Extract the (X, Y) coordinate from the center of the cell holding the provided text.  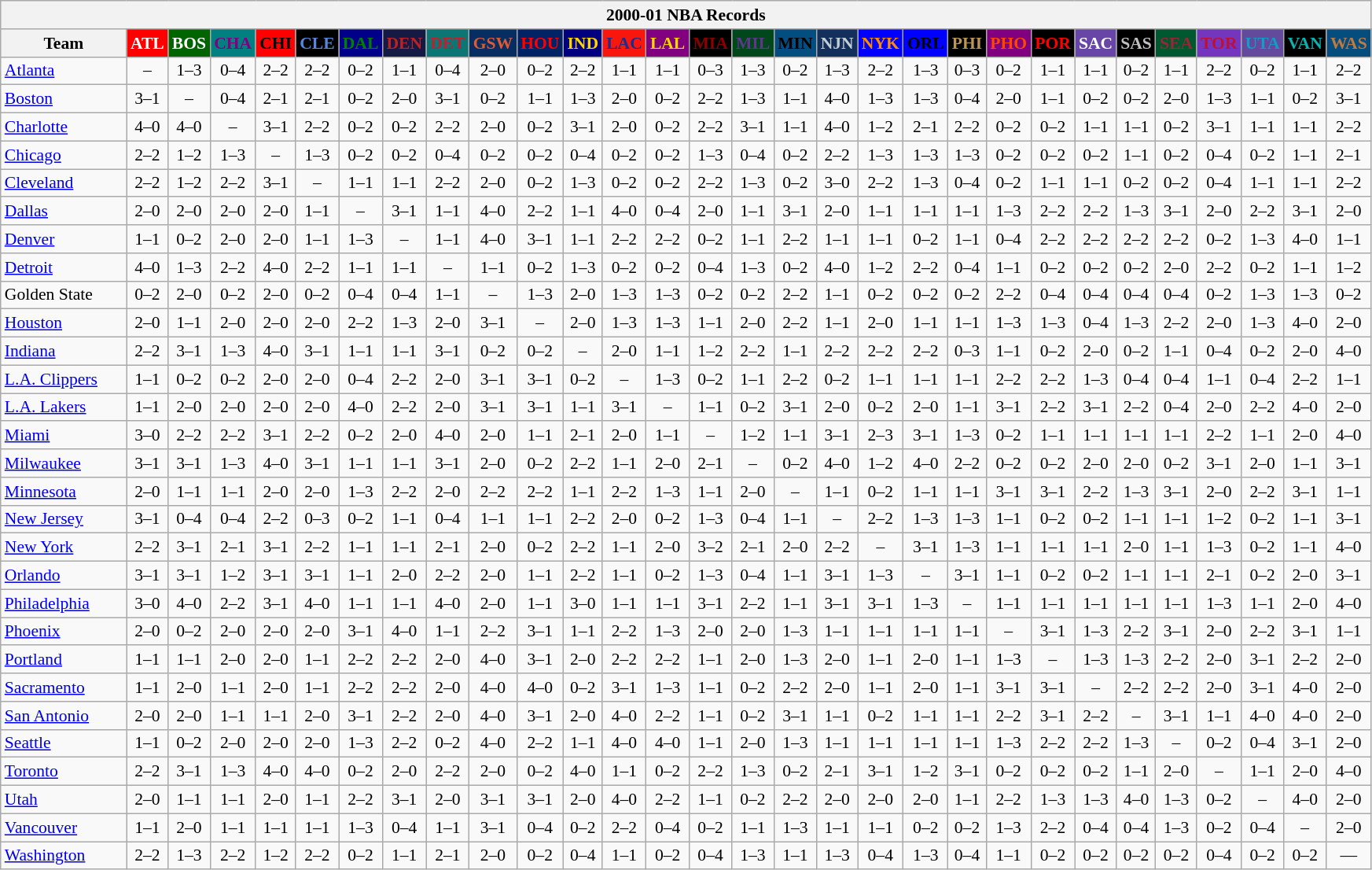
DEN (404, 43)
Dallas (64, 212)
POR (1053, 43)
Milwaukee (64, 463)
NYK (881, 43)
UTA (1263, 43)
HOU (539, 43)
LAL (668, 43)
PHO (1008, 43)
Vancouver (64, 828)
Portland (64, 660)
Boston (64, 99)
New Jersey (64, 519)
Indiana (64, 352)
Philadelphia (64, 603)
SAC (1096, 43)
Cleveland (64, 183)
BOS (189, 43)
VAN (1305, 43)
2–3 (881, 436)
CLE (318, 43)
ATL (148, 43)
Chicago (64, 155)
Sacramento (64, 688)
Charlotte (64, 127)
PHI (967, 43)
Minnesota (64, 492)
Utah (64, 800)
— (1349, 856)
Team (64, 43)
TOR (1219, 43)
Miami (64, 436)
MIA (710, 43)
Detroit (64, 267)
Houston (64, 323)
IND (583, 43)
L.A. Clippers (64, 379)
Golden State (64, 295)
CHA (233, 43)
Orlando (64, 576)
San Antonio (64, 716)
GSW (494, 43)
L.A. Lakers (64, 407)
MIN (795, 43)
LAC (624, 43)
ORL (926, 43)
DET (448, 43)
New York (64, 547)
MIL (753, 43)
DAL (361, 43)
WAS (1349, 43)
NJN (837, 43)
Toronto (64, 772)
Seattle (64, 743)
3–2 (710, 547)
Denver (64, 239)
2000-01 NBA Records (686, 15)
SEA (1176, 43)
Washington (64, 856)
CHI (275, 43)
SAS (1136, 43)
Atlanta (64, 71)
Phoenix (64, 632)
